Detect which cell encompasses the target text, then output its (x, y) center coordinate. 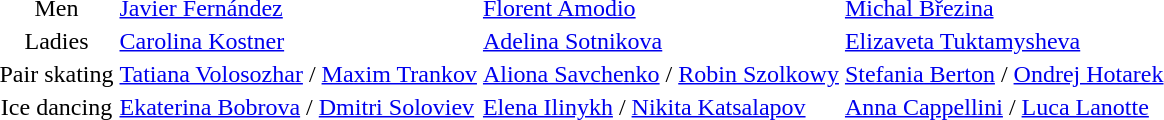
Aliona Savchenko / Robin Szolkowy (660, 74)
Tatiana Volosozhar / Maxim Trankov (298, 74)
Carolina Kostner (298, 41)
Adelina Sotnikova (660, 41)
